Determine the (X, Y) coordinate at the center of the cell enclosing the given text.  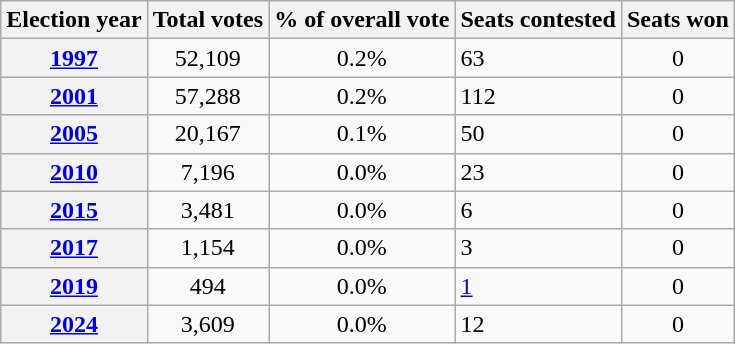
50 (538, 134)
23 (538, 172)
63 (538, 58)
0.1% (362, 134)
2010 (74, 172)
Total votes (208, 20)
2019 (74, 286)
1,154 (208, 248)
52,109 (208, 58)
6 (538, 210)
12 (538, 324)
2001 (74, 96)
2015 (74, 210)
Election year (74, 20)
% of overall vote (362, 20)
57,288 (208, 96)
Seats won (678, 20)
20,167 (208, 134)
1997 (74, 58)
2005 (74, 134)
3,481 (208, 210)
3,609 (208, 324)
7,196 (208, 172)
2017 (74, 248)
2024 (74, 324)
494 (208, 286)
3 (538, 248)
112 (538, 96)
Seats contested (538, 20)
1 (538, 286)
